Search for the cell housing the specified text and yield its (X, Y) center coordinate. 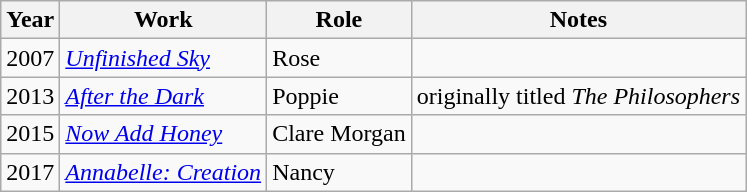
After the Dark (164, 96)
2017 (30, 172)
2015 (30, 134)
Now Add Honey (164, 134)
Work (164, 20)
2013 (30, 96)
2007 (30, 58)
Year (30, 20)
Role (340, 20)
Nancy (340, 172)
Rose (340, 58)
Notes (578, 20)
Unfinished Sky (164, 58)
Poppie (340, 96)
Annabelle: Creation (164, 172)
Clare Morgan (340, 134)
originally titled The Philosophers (578, 96)
